Output the [X, Y] coordinate of the center of the cell containing the given text.  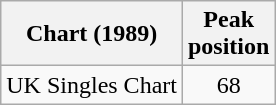
68 [228, 85]
UK Singles Chart [92, 85]
Chart (1989) [92, 34]
Peakposition [228, 34]
